Capture the cell that displays the provided text and extract its [X, Y] central coordinate. 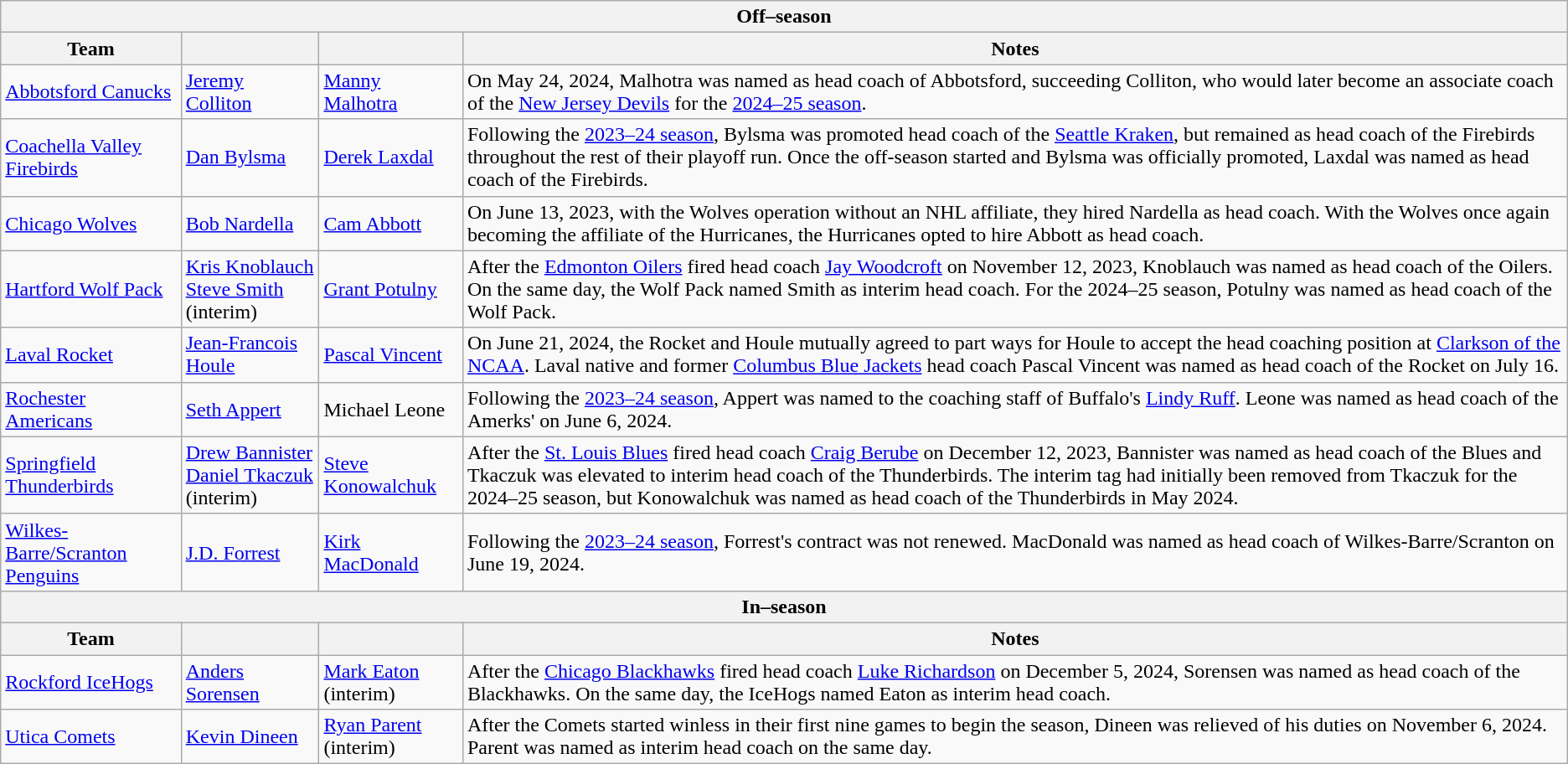
Coachella Valley Firebirds [90, 157]
Drew BannisterDaniel Tkaczuk (interim) [250, 475]
Cam Abbott [390, 223]
Seth Appert [250, 409]
Anders Sorensen [250, 682]
Mark Eaton (interim) [390, 682]
Rochester Americans [90, 409]
Following the 2023–24 season, Forrest's contract was not renewed. MacDonald was named as head coach of Wilkes-Barre/Scranton on June 19, 2024. [1015, 552]
In–season [784, 607]
Bob Nardella [250, 223]
J.D. Forrest [250, 552]
Springfield Thunderbirds [90, 475]
Jeremy Colliton [250, 92]
Wilkes-Barre/Scranton Penguins [90, 552]
Rockford IceHogs [90, 682]
Michael Leone [390, 409]
Kirk MacDonald [390, 552]
Derek Laxdal [390, 157]
Kris KnoblauchSteve Smith (interim) [250, 289]
Manny Malhotra [390, 92]
Chicago Wolves [90, 223]
Abbotsford Canucks [90, 92]
Grant Potulny [390, 289]
Utica Comets [90, 737]
Kevin Dineen [250, 737]
Laval Rocket [90, 355]
Pascal Vincent [390, 355]
Off–season [784, 17]
Steve Konowalchuk [390, 475]
Hartford Wolf Pack [90, 289]
Dan Bylsma [250, 157]
Ryan Parent (interim) [390, 737]
Jean-Francois Houle [250, 355]
